Capture the cell that displays the provided text and extract its (x, y) central coordinate. 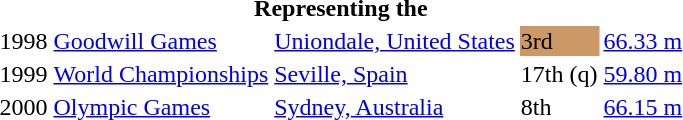
Uniondale, United States (395, 41)
Seville, Spain (395, 74)
Goodwill Games (161, 41)
3rd (559, 41)
World Championships (161, 74)
17th (q) (559, 74)
